Locate the cell with the specified text and output its [X, Y] center coordinate. 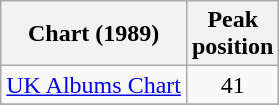
Peakposition [232, 34]
Chart (1989) [94, 34]
UK Albums Chart [94, 85]
41 [232, 85]
